Scan for the cell matching the given text and deliver its [X, Y] coordinate at center. 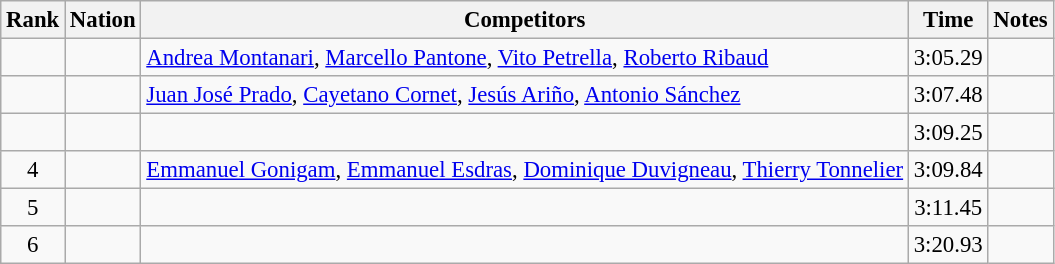
3:11.45 [948, 208]
5 [33, 208]
3:09.25 [948, 133]
Emmanuel Gonigam, Emmanuel Esdras, Dominique Duvigneau, Thierry Tonnelier [524, 170]
Rank [33, 20]
3:20.93 [948, 245]
4 [33, 170]
6 [33, 245]
3:07.48 [948, 95]
Andrea Montanari, Marcello Pantone, Vito Petrella, Roberto Ribaud [524, 58]
Juan José Prado, Cayetano Cornet, Jesús Ariño, Antonio Sánchez [524, 95]
Nation [103, 20]
Time [948, 20]
3:05.29 [948, 58]
3:09.84 [948, 170]
Notes [1020, 20]
Competitors [524, 20]
